Detect which cell encompasses the target text, then output its [x, y] center coordinate. 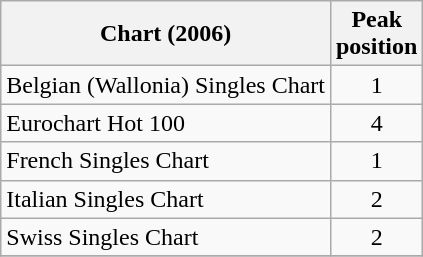
Italian Singles Chart [166, 199]
French Singles Chart [166, 161]
Chart (2006) [166, 34]
Belgian (Wallonia) Singles Chart [166, 85]
Eurochart Hot 100 [166, 123]
4 [376, 123]
Peakposition [376, 34]
Swiss Singles Chart [166, 237]
